Detect which cell encompasses the target text, then output its [X, Y] center coordinate. 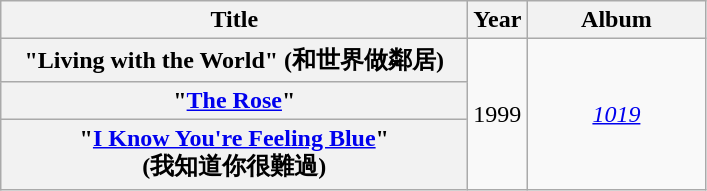
"Living with the World" (和世界做鄰居) [234, 60]
Year [498, 20]
1019 [616, 114]
1999 [498, 114]
Album [616, 20]
"The Rose" [234, 100]
Title [234, 20]
"I Know You're Feeling Blue"(我知道你很難過) [234, 154]
